Extract the [x, y] coordinate from the center of the cell holding the provided text.  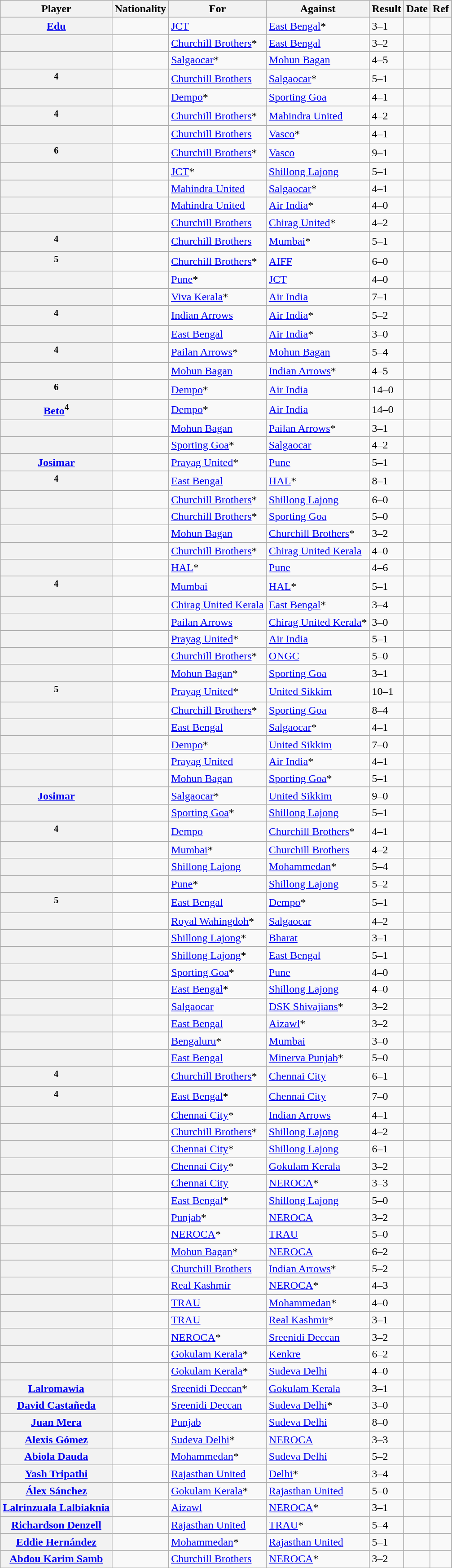
Royal Wahingdoh* [218, 921]
Dempo [218, 831]
Lalrinzuala Lalbiaknia [57, 1508]
Aizawl [218, 1508]
JCT* [218, 171]
Juan Mera [57, 1423]
Álex Sánchez [57, 1491]
4–3 [386, 1286]
Lalromawia [57, 1388]
10–1 [386, 692]
David Castañeda [57, 1405]
Against [318, 9]
Chirag United Kerala* [318, 622]
9–1 [386, 153]
Minerva Punjab* [318, 1058]
Edu [57, 26]
8–1 [386, 481]
Bengaluru* [218, 1041]
ONGC [318, 656]
Punjab [218, 1423]
Pailan Arrows [218, 622]
TRAU* [318, 1525]
Alexis Gómez [57, 1440]
Real Kashmir* [318, 1320]
Date [417, 9]
Vasco* [318, 134]
Nationality [140, 9]
Chirag United* [318, 223]
AIFF [318, 261]
Kenkre [318, 1354]
Aizawl* [318, 1023]
Real Kashmir [218, 1286]
Viva Kerala* [218, 297]
DSK Shivajians* [318, 1006]
Sreenidi Deccan* [218, 1388]
Bharat [318, 938]
8–0 [386, 1423]
Eddie Hernández [57, 1542]
Vasco [318, 153]
Abiola Dauda [57, 1457]
Delhi* [318, 1474]
Player [57, 9]
4–6 [386, 568]
Result [386, 9]
9–0 [386, 795]
Punjab* [218, 1217]
For [218, 9]
Beto4 [57, 409]
Richardson Denzell [57, 1525]
Yash Tripathi [57, 1474]
Prayag United [218, 761]
Ref [441, 9]
8–4 [386, 710]
Abdou Karim Samb [57, 1559]
7–1 [386, 297]
